From the cell containing the given text, extract its center point as [X, Y] coordinate. 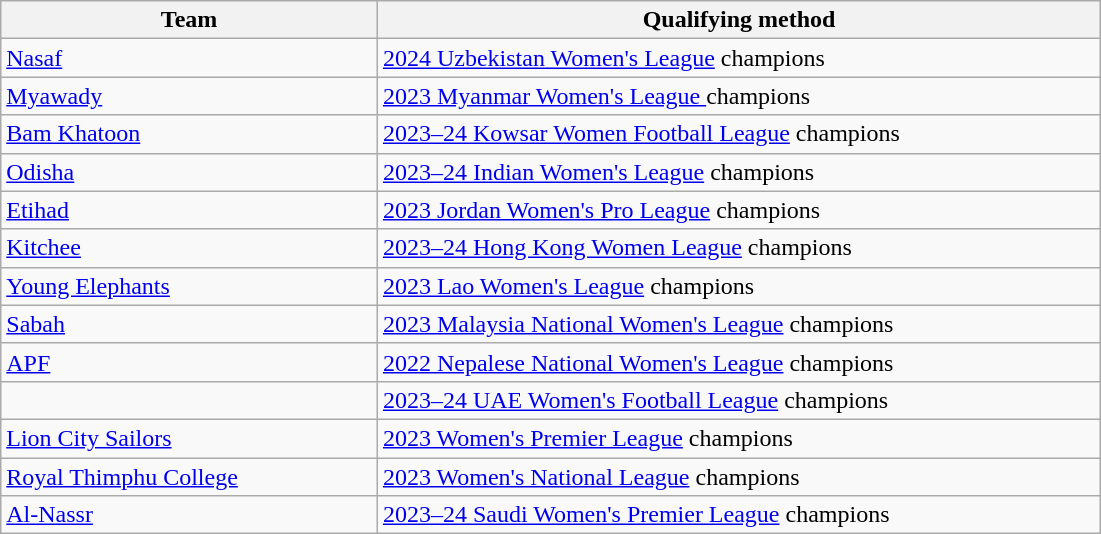
2023–24 Indian Women's League champions [738, 172]
APF [190, 362]
2023–24 Saudi Women's Premier League champions [738, 515]
Team [190, 20]
2022 Nepalese National Women's League champions [738, 362]
Bam Khatoon [190, 134]
2023–24 Hong Kong Women League champions [738, 248]
2024 Uzbekistan Women's League champions [738, 58]
Royal Thimphu College [190, 477]
2023–24 UAE Women's Football League champions [738, 400]
2023 Women's Premier League champions [738, 438]
2023–24 Kowsar Women Football League champions [738, 134]
Kitchee [190, 248]
Young Elephants [190, 286]
2023 Malaysia National Women's League champions [738, 324]
Qualifying method [738, 20]
2023 Lao Women's League champions [738, 286]
Al-Nassr [190, 515]
Nasaf [190, 58]
2023 Women's National League champions [738, 477]
Sabah [190, 324]
2023 Myanmar Women's League champions [738, 96]
Etihad [190, 210]
2023 Jordan Women's Pro League champions [738, 210]
Lion City Sailors [190, 438]
Myawady [190, 96]
Odisha [190, 172]
